Determine the (X, Y) coordinate at the center of the cell enclosing the given text.  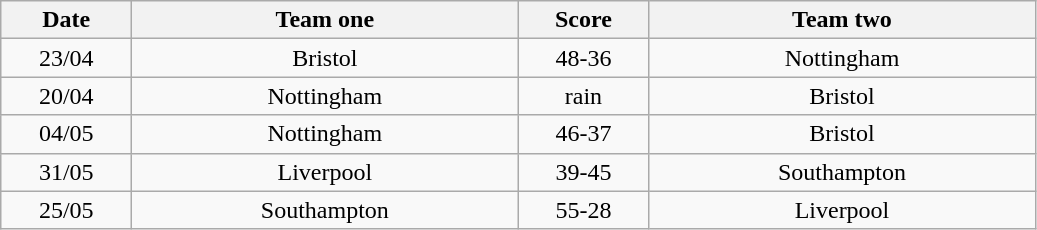
04/05 (66, 134)
55-28 (584, 210)
23/04 (66, 58)
31/05 (66, 172)
Team one (325, 20)
Score (584, 20)
48-36 (584, 58)
46-37 (584, 134)
rain (584, 96)
20/04 (66, 96)
39-45 (584, 172)
Team two (842, 20)
Date (66, 20)
25/05 (66, 210)
